For the text-containing cell, return its midpoint in [x, y] coordinate format. 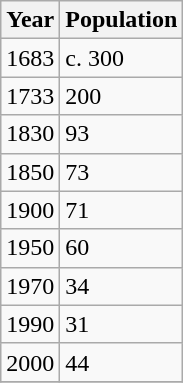
31 [122, 324]
44 [122, 362]
60 [122, 248]
200 [122, 96]
2000 [30, 362]
Population [122, 20]
1950 [30, 248]
34 [122, 286]
1970 [30, 286]
Year [30, 20]
1830 [30, 134]
71 [122, 210]
1990 [30, 324]
1900 [30, 210]
1850 [30, 172]
1733 [30, 96]
1683 [30, 58]
93 [122, 134]
73 [122, 172]
c. 300 [122, 58]
